Locate the cell with the specified text and output its (X, Y) center coordinate. 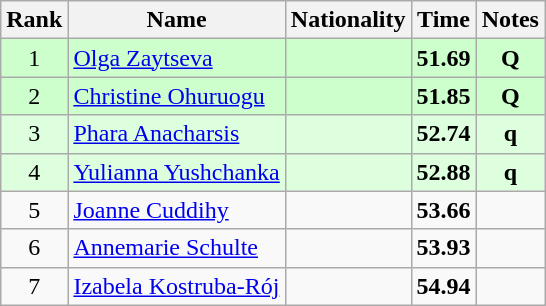
Notes (510, 20)
54.94 (444, 286)
Izabela Kostruba-Rój (176, 286)
Olga Zaytseva (176, 58)
51.69 (444, 58)
Joanne Cuddihy (176, 210)
Rank (34, 20)
51.85 (444, 96)
3 (34, 134)
Yulianna Yushchanka (176, 172)
2 (34, 96)
5 (34, 210)
53.93 (444, 248)
6 (34, 248)
1 (34, 58)
4 (34, 172)
52.74 (444, 134)
Christine Ohuruogu (176, 96)
Name (176, 20)
52.88 (444, 172)
Nationality (348, 20)
7 (34, 286)
Time (444, 20)
Phara Anacharsis (176, 134)
53.66 (444, 210)
Annemarie Schulte (176, 248)
